Scan for the cell matching the given text and deliver its (x, y) coordinate at center. 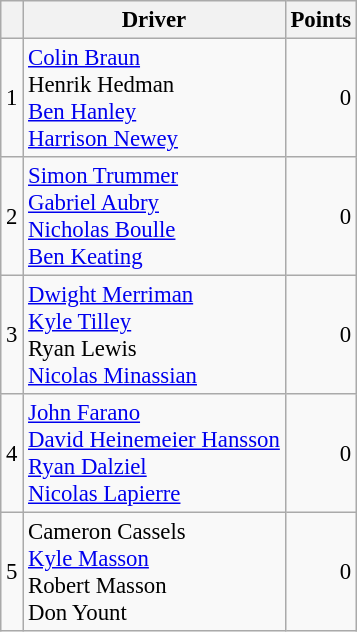
Driver (154, 20)
3 (12, 336)
2 (12, 216)
5 (12, 572)
4 (12, 454)
Dwight Merriman Kyle Tilley Ryan Lewis Nicolas Minassian (154, 336)
Points (320, 20)
Colin Braun Henrik Hedman Ben Hanley Harrison Newey (154, 98)
John Farano David Heinemeier Hansson Ryan Dalziel Nicolas Lapierre (154, 454)
1 (12, 98)
Cameron Cassels Kyle Masson Robert Masson Don Yount (154, 572)
Simon Trummer Gabriel Aubry Nicholas Boulle Ben Keating (154, 216)
